Provide the [x, y] coordinate of the cell's center where the given text is located.  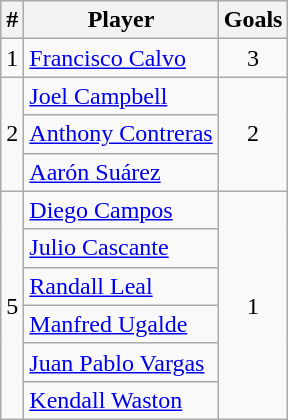
Juan Pablo Vargas [121, 362]
Randall Leal [121, 286]
Player [121, 20]
Kendall Waston [121, 400]
Manfred Ugalde [121, 324]
Francisco Calvo [121, 58]
Joel Campbell [121, 96]
3 [253, 58]
Julio Cascante [121, 248]
5 [12, 305]
Anthony Contreras [121, 134]
Diego Campos [121, 210]
Goals [253, 20]
Aarón Suárez [121, 172]
# [12, 20]
